Scan for the cell matching the given text and deliver its [X, Y] coordinate at center. 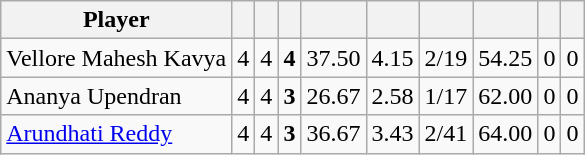
2/41 [446, 134]
36.67 [334, 134]
37.50 [334, 58]
26.67 [334, 96]
3.43 [392, 134]
2/19 [446, 58]
4.15 [392, 58]
54.25 [506, 58]
Vellore Mahesh Kavya [116, 58]
Arundhati Reddy [116, 134]
1/17 [446, 96]
62.00 [506, 96]
2.58 [392, 96]
Player [116, 20]
Ananya Upendran [116, 96]
64.00 [506, 134]
